Pinpoint the cell where the given text exists, returning its [x, y] midpoint coordinate. 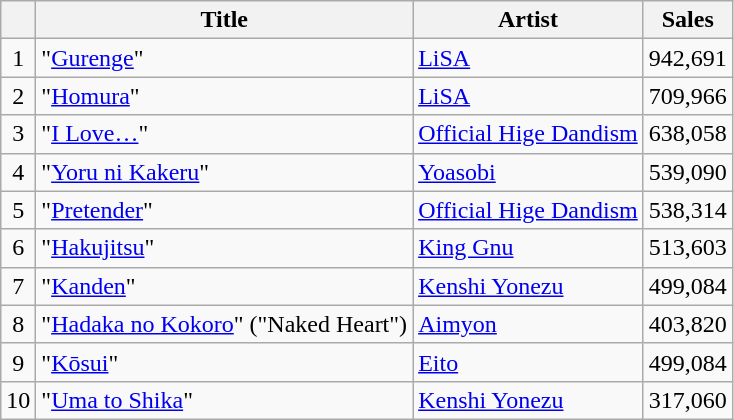
Aimyon [528, 324]
317,060 [688, 400]
3 [18, 134]
"Yoru ni Kakeru" [224, 172]
513,603 [688, 248]
8 [18, 324]
942,691 [688, 58]
Eito [528, 362]
Title [224, 20]
403,820 [688, 324]
Artist [528, 20]
9 [18, 362]
538,314 [688, 210]
"Uma to Shika" [224, 400]
Sales [688, 20]
"Hadaka no Kokoro" ("Naked Heart") [224, 324]
6 [18, 248]
638,058 [688, 134]
Yoasobi [528, 172]
"I Love…" [224, 134]
2 [18, 96]
709,966 [688, 96]
"Homura" [224, 96]
"Hakujitsu" [224, 248]
"Gurenge" [224, 58]
7 [18, 286]
5 [18, 210]
1 [18, 58]
539,090 [688, 172]
"Kanden" [224, 286]
"Pretender" [224, 210]
King Gnu [528, 248]
"Kōsui" [224, 362]
4 [18, 172]
10 [18, 400]
